Capture the cell that displays the provided text and extract its (x, y) central coordinate. 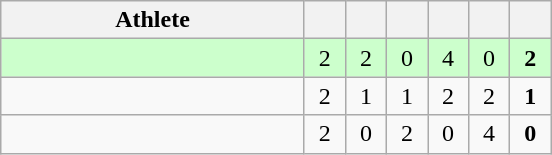
Athlete (153, 20)
